Determine the (x, y) coordinate at the center of the cell enclosing the given text.  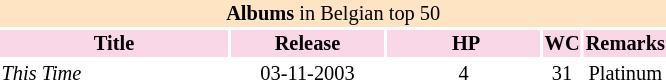
Release (308, 44)
Remarks (625, 44)
Albums in Belgian top 50 (333, 14)
Title (114, 44)
WC (562, 44)
HP (464, 44)
